Scan for the cell matching the given text and deliver its [x, y] coordinate at center. 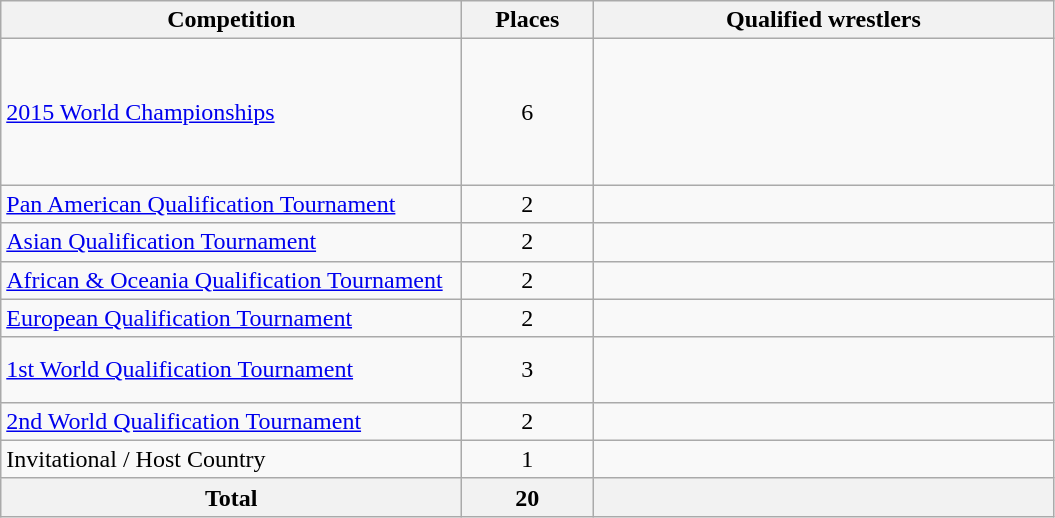
1 [528, 459]
2015 World Championships [232, 112]
Qualified wrestlers [824, 20]
6 [528, 112]
2nd World Qualification Tournament [232, 421]
European Qualification Tournament [232, 318]
Pan American Qualification Tournament [232, 204]
20 [528, 497]
Asian Qualification Tournament [232, 242]
Places [528, 20]
Competition [232, 20]
Total [232, 497]
Invitational / Host Country [232, 459]
3 [528, 370]
1st World Qualification Tournament [232, 370]
African & Oceania Qualification Tournament [232, 280]
